Scan for the cell matching the given text and deliver its [X, Y] coordinate at center. 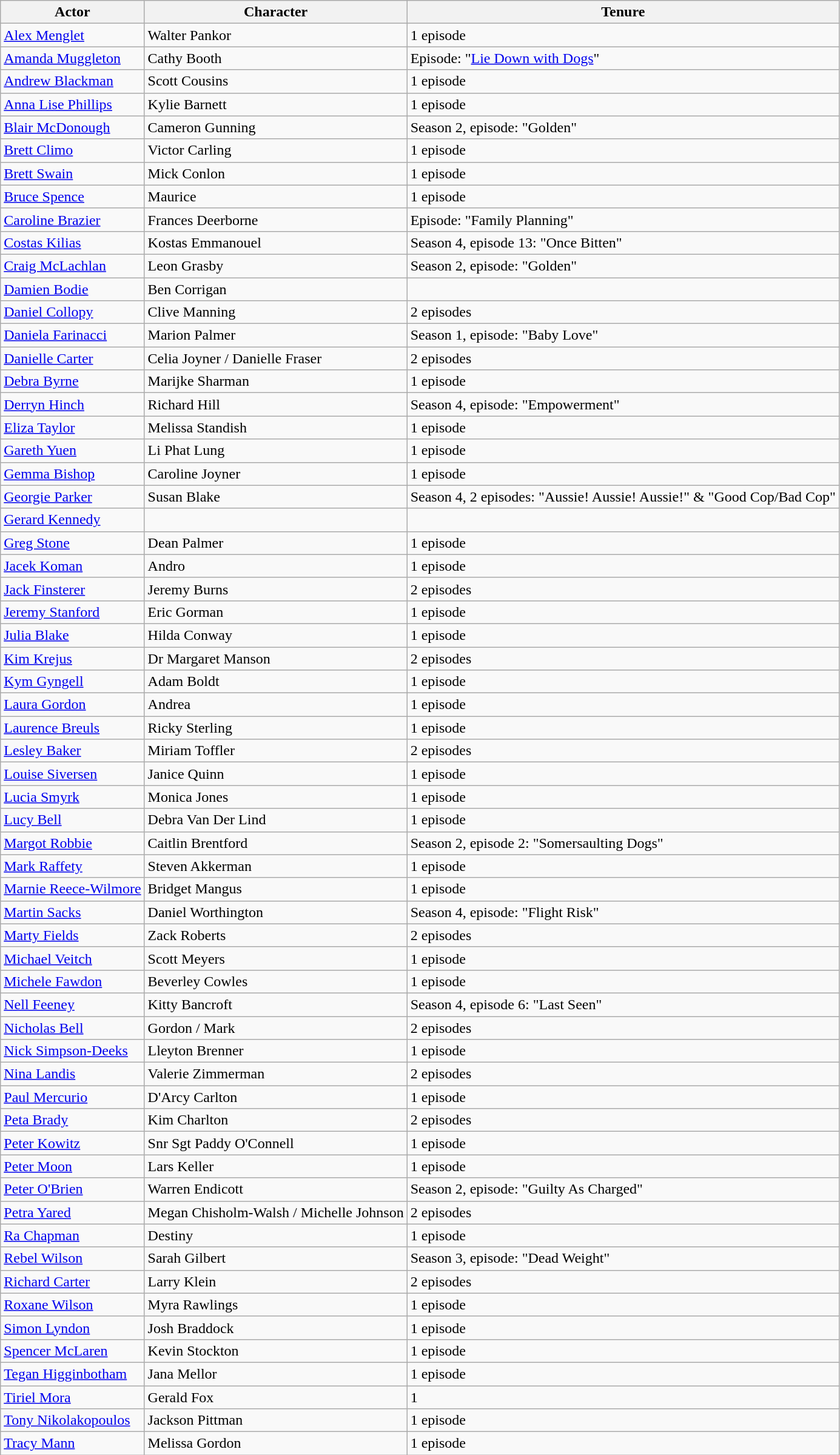
Adam Boldt [275, 682]
Lucy Bell [73, 820]
Frances Deerborne [275, 220]
Alex Menglet [73, 35]
Marnie Reece-Wilmore [73, 889]
Nicholas Bell [73, 1028]
Andrea [275, 705]
Nell Feeney [73, 1004]
Lars Keller [275, 1166]
Valerie Zimmerman [275, 1074]
Janice Quinn [275, 774]
Larry Klein [275, 1282]
Eric Gorman [275, 612]
Georgie Parker [73, 497]
Lesley Baker [73, 751]
Tracy Mann [73, 1443]
Tegan Higginbotham [73, 1374]
Marion Palmer [275, 335]
1 [623, 1397]
Cathy Booth [275, 58]
Megan Chisholm-Walsh / Michelle Johnson [275, 1212]
Mick Conlon [275, 173]
Bruce Spence [73, 197]
Leon Grasby [275, 266]
Danielle Carter [73, 358]
Zack Roberts [275, 935]
Season 4, episode: "Flight Risk" [623, 912]
Monica Jones [275, 797]
Tiriel Mora [73, 1397]
Jeremy Burns [275, 589]
Debra Byrne [73, 381]
Kim Krejus [73, 658]
Daniel Worthington [275, 912]
Peter Moon [73, 1166]
Kym Gyngell [73, 682]
Kylie Barnett [275, 104]
Rebel Wilson [73, 1258]
Nick Simpson-Deeks [73, 1051]
Bridget Mangus [275, 889]
Gordon / Mark [275, 1028]
Episode: "Family Planning" [623, 220]
Petra Yared [73, 1212]
Season 4, episode 13: "Once Bitten" [623, 243]
Ricky Sterling [275, 728]
Roxane Wilson [73, 1305]
Brett Swain [73, 173]
Debra Van Der Lind [275, 820]
Peta Brady [73, 1120]
Damien Bodie [73, 289]
Steven Akkerman [275, 866]
Melissa Gordon [275, 1443]
Spencer McLaren [73, 1351]
Dr Margaret Manson [275, 658]
Season 3, episode: "Dead Weight" [623, 1258]
Josh Braddock [275, 1328]
Destiny [275, 1235]
Peter Kowitz [73, 1143]
Lleyton Brenner [275, 1051]
Tenure [623, 12]
Walter Pankor [275, 35]
Caroline Joyner [275, 474]
Clive Manning [275, 312]
Episode: "Lie Down with Dogs" [623, 58]
Martin Sacks [73, 912]
Ra Chapman [73, 1235]
Gerald Fox [275, 1397]
Beverley Cowles [275, 981]
Caitlin Brentford [275, 843]
Michael Veitch [73, 958]
Season 2, episode: "Guilty As Charged" [623, 1189]
Brett Climo [73, 150]
Maurice [275, 197]
Season 2, episode 2: "Somersaulting Dogs" [623, 843]
Li Phat Lung [275, 451]
Melissa Standish [275, 428]
Mark Raffety [73, 866]
Gemma Bishop [73, 474]
Andrew Blackman [73, 81]
Cameron Gunning [275, 127]
Margot Robbie [73, 843]
Michele Fawdon [73, 981]
Nina Landis [73, 1074]
Richard Carter [73, 1282]
Kim Charlton [275, 1120]
Daniel Collopy [73, 312]
Laura Gordon [73, 705]
Laurence Breuls [73, 728]
Hilda Conway [275, 635]
Jacek Koman [73, 566]
Myra Rawlings [275, 1305]
Andro [275, 566]
Jack Finsterer [73, 589]
Gerard Kennedy [73, 520]
D'Arcy Carlton [275, 1097]
Tony Nikolakopoulos [73, 1420]
Marty Fields [73, 935]
Actor [73, 12]
Kevin Stockton [275, 1351]
Jana Mellor [275, 1374]
Marijke Sharman [275, 381]
Victor Carling [275, 150]
Derryn Hinch [73, 405]
Season 4, episode: "Empowerment" [623, 405]
Simon Lyndon [73, 1328]
Character [275, 12]
Peter O'Brien [73, 1189]
Ben Corrigan [275, 289]
Caroline Brazier [73, 220]
Eliza Taylor [73, 428]
Louise Siversen [73, 774]
Craig McLachlan [73, 266]
Scott Cousins [275, 81]
Season 4, 2 episodes: "Aussie! Aussie! Aussie!" & "Good Cop/Bad Cop" [623, 497]
Richard Hill [275, 405]
Gareth Yuen [73, 451]
Julia Blake [73, 635]
Warren Endicott [275, 1189]
Miriam Toffler [275, 751]
Daniela Farinacci [73, 335]
Blair McDonough [73, 127]
Season 4, episode 6: "Last Seen" [623, 1004]
Lucia Smyrk [73, 797]
Jeremy Stanford [73, 612]
Jackson Pittman [275, 1420]
Celia Joyner / Danielle Fraser [275, 358]
Snr Sgt Paddy O'Connell [275, 1143]
Kostas Emmanouel [275, 243]
Sarah Gilbert [275, 1258]
Costas Kilias [73, 243]
Dean Palmer [275, 543]
Season 1, episode: "Baby Love" [623, 335]
Susan Blake [275, 497]
Anna Lise Phillips [73, 104]
Amanda Muggleton [73, 58]
Scott Meyers [275, 958]
Kitty Bancroft [275, 1004]
Paul Mercurio [73, 1097]
Greg Stone [73, 543]
